Search for the cell housing the specified text and yield its (X, Y) center coordinate. 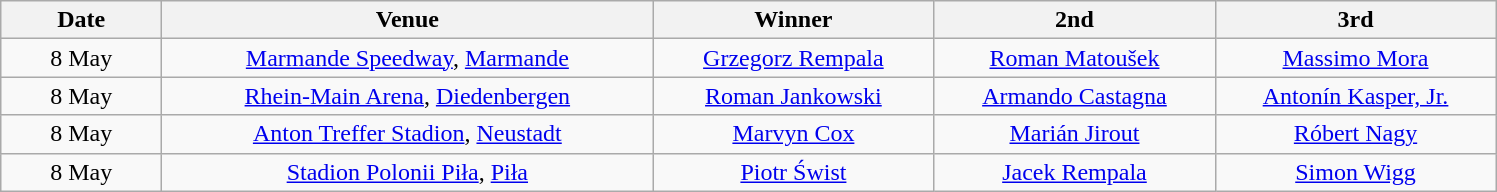
Jacek Rempala (1074, 172)
Date (82, 20)
Grzegorz Rempala (794, 58)
3rd (1356, 20)
2nd (1074, 20)
Róbert Nagy (1356, 134)
Simon Wigg (1356, 172)
Roman Matoušek (1074, 58)
Marvyn Cox (794, 134)
Marmande Speedway, Marmande (408, 58)
Stadion Polonii Piła, Piła (408, 172)
Marián Jirout (1074, 134)
Antonín Kasper, Jr. (1356, 96)
Roman Jankowski (794, 96)
Winner (794, 20)
Armando Castagna (1074, 96)
Anton Treffer Stadion, Neustadt (408, 134)
Rhein-Main Arena, Diedenbergen (408, 96)
Massimo Mora (1356, 58)
Venue (408, 20)
Piotr Świst (794, 172)
